From the cell containing the given text, extract its center point as (X, Y) coordinate. 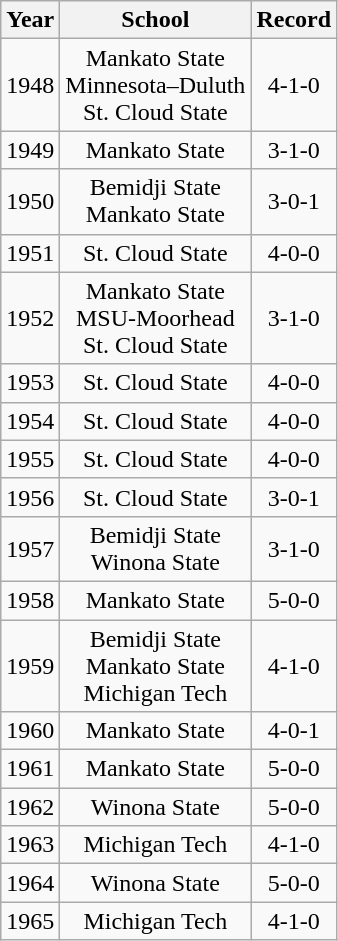
1951 (30, 253)
Mankato StateMSU-MoorheadSt. Cloud State (156, 318)
4-0-1 (294, 731)
1960 (30, 731)
1963 (30, 845)
Bemidji StateMankato State (156, 202)
Mankato StateMinnesota–DuluthSt. Cloud State (156, 85)
Bemidji StateMankato StateMichigan Tech (156, 666)
1958 (30, 600)
1952 (30, 318)
1954 (30, 421)
1956 (30, 497)
1948 (30, 85)
School (156, 20)
1950 (30, 202)
Record (294, 20)
1964 (30, 883)
1953 (30, 383)
1962 (30, 807)
1949 (30, 150)
Year (30, 20)
1965 (30, 921)
1957 (30, 548)
Bemidji StateWinona State (156, 548)
1961 (30, 769)
1959 (30, 666)
1955 (30, 459)
